Return [x, y] of the center of cell containing provided text 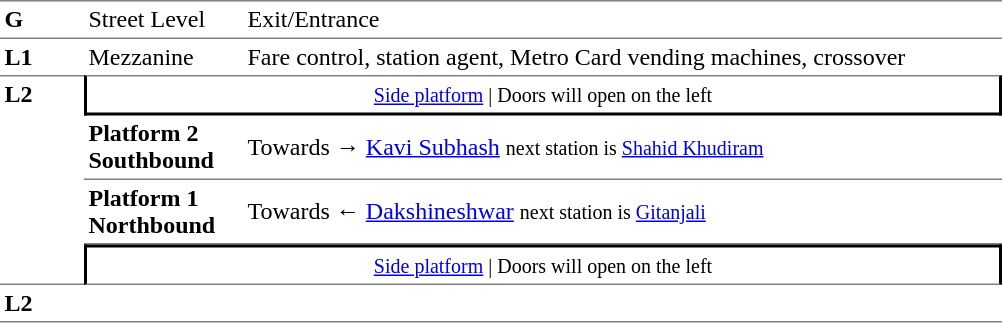
G [42, 20]
Mezzanine [164, 57]
Platform 2Southbound [164, 148]
Street Level [164, 20]
L1 [42, 57]
Towards ← Dakshineshwar next station is Gitanjali [622, 212]
Platform 1Northbound [164, 212]
Exit/Entrance [622, 20]
Towards → Kavi Subhash next station is Shahid Khudiram [622, 148]
Fare control, station agent, Metro Card vending machines, crossover [622, 57]
